Output the (x, y) coordinate of the center of the cell containing the given text.  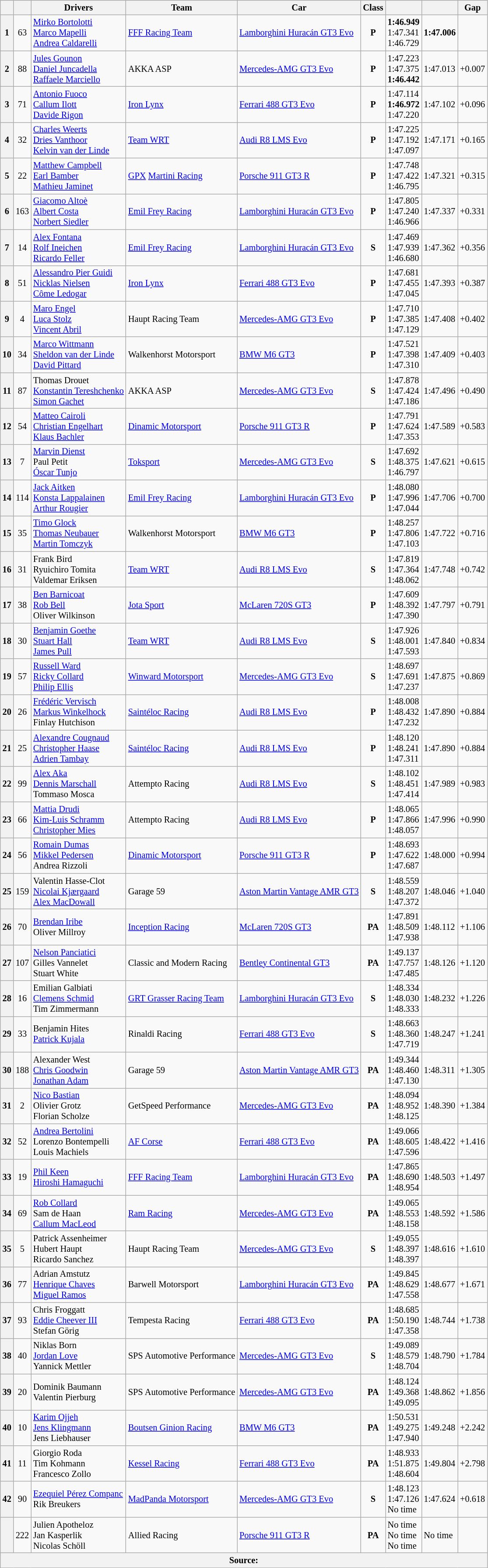
71 (22, 104)
Dominik Baumann Valentin Pierburg (79, 1392)
Brendan Iribe Oliver Millroy (79, 927)
1:48.0941:48.9521:48.125 (404, 1106)
GPX Martini Racing (182, 176)
Thomas Drouet Konstantin Tereshchenko Simon Gachet (79, 391)
1:48.503 (439, 1177)
+2.798 (473, 1463)
Boutsen Ginion Racing (182, 1428)
Giorgio Roda Tim Kohmann Francesco Zollo (79, 1463)
Ram Racing (182, 1213)
+0.583 (473, 426)
1:47.8911:48.5091:47.938 (404, 927)
+0.869 (473, 677)
+1.671 (473, 1285)
Marvin Dienst Paul Petit Óscar Tunjo (79, 462)
52 (22, 1141)
Kessel Racing (182, 1463)
88 (22, 69)
MadPanda Motorsport (182, 1499)
1:48.1201:48.2411:47.311 (404, 748)
93 (22, 1321)
28 (7, 999)
1:49.0661:48.6051:47.596 (404, 1141)
Team (182, 7)
21 (7, 748)
Niklas Born Jordan Love Yannick Mettler (79, 1356)
Marco Wittmann Sheldon van der Linde David Pittard (79, 355)
1:49.1371:47.7571:47.485 (404, 963)
Gap (473, 7)
Winward Motorsport (182, 677)
1:48.232 (439, 999)
1:47.7481:47.4221:46.795 (404, 176)
Jules Gounon Daniel Juncadella Raffaele Marciello (79, 69)
1:49.804 (439, 1463)
+0.994 (473, 855)
+0.165 (473, 140)
+1.226 (473, 999)
GRT Grasser Racing Team (182, 999)
1:48.790 (439, 1356)
1:47.748 (439, 569)
1:48.5591:48.2071:47.372 (404, 891)
1:48.0801:47.9961:47.044 (404, 498)
+0.618 (473, 1499)
163 (22, 212)
+1.586 (473, 1213)
6 (7, 212)
1:48.1241:49.3681:49.095 (404, 1392)
1:48.616 (439, 1249)
Phil Keen Hiroshi Hamaguchi (79, 1177)
+0.983 (473, 784)
1:47.7911:47.6241:47.353 (404, 426)
Giacomo Altoè Albert Costa Norbert Siedler (79, 212)
1:47.6811:47.4551:47.045 (404, 283)
1:47.2251:47.1921:47.097 (404, 140)
Tempesta Racing (182, 1321)
Alexander West Chris Goodwin Jonathan Adam (79, 1070)
1:48.0651:47.8661:48.057 (404, 819)
+0.834 (473, 641)
39 (7, 1392)
1:48.1021:48.4511:47.414 (404, 784)
114 (22, 498)
Benjamin Hites Patrick Kujala (79, 1034)
1:47.6091:48.3921:47.390 (404, 605)
1:48.862 (439, 1392)
Chris Froggatt Eddie Cheever III Stefan Görig (79, 1321)
1:47.996 (439, 819)
Frédéric Vervisch Markus Winkelhock Finlay Hutchison (79, 712)
1:48.311 (439, 1070)
41 (7, 1463)
+1.241 (473, 1034)
+0.615 (473, 462)
+1.416 (473, 1141)
+1.384 (473, 1106)
1:47.006 (439, 33)
18 (7, 641)
Matteo Cairoli Christian Engelhart Klaus Bachler (79, 426)
1:47.8781:47.4241:47.186 (404, 391)
Romain Dumas Mikkel Pedersen Andrea Rizzoli (79, 855)
69 (22, 1213)
1:48.046 (439, 891)
1:48.6931:47.6221:47.687 (404, 855)
1:47.9261:48.0011:47.593 (404, 641)
Classic and Modern Racing (182, 963)
1:49.0651:48.5531:48.158 (404, 1213)
51 (22, 283)
+0.700 (473, 498)
Emilian Galbiati Clemens Schmid Tim Zimmermann (79, 999)
1:47.102 (439, 104)
Barwell Motorsport (182, 1285)
1:47.171 (439, 140)
66 (22, 819)
23 (7, 819)
1:47.624 (439, 1499)
1:47.362 (439, 247)
Frank Bird Ryuichiro Tomita Valdemar Eriksen (79, 569)
188 (22, 1070)
27 (7, 963)
1:47.797 (439, 605)
1:48.000 (439, 855)
1:48.126 (439, 963)
1:47.840 (439, 641)
1:48.9331:51.8751:48.604 (404, 1463)
1:47.8191:47.3641:48.062 (404, 569)
+0.990 (473, 819)
1:48.592 (439, 1213)
222 (22, 1535)
107 (22, 963)
+0.742 (473, 569)
99 (22, 784)
1:48.2571:47.8061:47.103 (404, 533)
1:48.390 (439, 1106)
+1.784 (473, 1356)
1:47.4691:47.9391:46.680 (404, 247)
Alex Aka Dennis Marschall Tommaso Mosca (79, 784)
1:49.8451:48.6291:47.558 (404, 1285)
12 (7, 426)
Charles Weerts Dries Vanthoor Kelvin van der Linde (79, 140)
54 (22, 426)
+1.120 (473, 963)
8 (7, 283)
+0.356 (473, 247)
Karim Ojjeh Jens Klingmann Jens Liebhauser (79, 1428)
1:48.6971:47.6911:47.237 (404, 677)
Patrick Assenheimer Hubert Haupt Ricardo Sanchez (79, 1249)
+0.402 (473, 319)
56 (22, 855)
+0.331 (473, 212)
Adrian Amstutz Henrique Chaves Miguel Ramos (79, 1285)
Jack Aitken Konsta Lappalainen Arthur Rougier (79, 498)
+0.387 (473, 283)
+1.856 (473, 1392)
1:48.422 (439, 1141)
+1.610 (473, 1249)
Nelson Panciatici Gilles Vannelet Stuart White (79, 963)
1:48.112 (439, 927)
1:48.6851:50.1901:47.358 (404, 1321)
159 (22, 891)
+1.040 (473, 891)
1:47.7101:47.3851:47.129 (404, 319)
57 (22, 677)
1:47.5211:47.3981:47.310 (404, 355)
1:49.248 (439, 1428)
Drivers (79, 7)
1:48.677 (439, 1285)
1:48.6631:48.3601:47.719 (404, 1034)
1:47.013 (439, 69)
Class (373, 7)
Benjamin Goethe Stuart Hall James Pull (79, 641)
+1.497 (473, 1177)
Inception Racing (182, 927)
No time (439, 1535)
Car (299, 7)
AF Corse (182, 1141)
36 (7, 1285)
Ben Barnicoat Rob Bell Oliver Wilkinson (79, 605)
+2.242 (473, 1428)
63 (22, 33)
1:47.1141:46.9721:47.220 (404, 104)
No timeNo timeNo time (404, 1535)
13 (7, 462)
+1.738 (473, 1321)
90 (22, 1499)
+0.791 (473, 605)
1:47.6921:48.3751:46.797 (404, 462)
+0.716 (473, 533)
Russell Ward Ricky Collard Philip Ellis (79, 677)
9 (7, 319)
1:48.1231:47.126No time (404, 1499)
Toksport (182, 462)
Matthew Campbell Earl Bamber Mathieu Jaminet (79, 176)
1:47.2231:47.3751:46.442 (404, 69)
1:47.722 (439, 533)
Alessandro Pier Guidi Nicklas Nielsen Côme Ledogar (79, 283)
29 (7, 1034)
Jota Sport (182, 605)
1:48.247 (439, 1034)
Alex Fontana Rolf Ineichen Ricardo Feller (79, 247)
Alexandre Cougnaud Christopher Haase Adrien Tambay (79, 748)
+0.403 (473, 355)
1:47.706 (439, 498)
1:47.496 (439, 391)
1:49.3441:48.4601:47.130 (404, 1070)
1:47.875 (439, 677)
3 (7, 104)
37 (7, 1321)
Bentley Continental GT3 (299, 963)
Antonio Fuoco Callum Ilott Davide Rigon (79, 104)
+1.106 (473, 927)
1:50.5311:49.2751:47.940 (404, 1428)
Mirko Bortolotti Marco Mapelli Andrea Caldarelli (79, 33)
1:48.0081:48.4321:47.232 (404, 712)
Maro Engel Luca Stolz Vincent Abril (79, 319)
1:47.8651:48.6901:48.954 (404, 1177)
87 (22, 391)
Source: (244, 1560)
1 (7, 33)
1:47.621 (439, 462)
1:47.408 (439, 319)
70 (22, 927)
+0.007 (473, 69)
1:47.321 (439, 176)
Andrea Bertolini Lorenzo Bontempelli Louis Machiels (79, 1141)
17 (7, 605)
42 (7, 1499)
Julien Apotheloz Jan Kasperlik Nicolas Schöll (79, 1535)
Ezequiel Pérez Companc Rik Breukers (79, 1499)
77 (22, 1285)
GetSpeed Performance (182, 1106)
Mattia Drudi Kim-Luis Schramm Christopher Mies (79, 819)
Timo Glock Thomas Neubauer Martin Tomczyk (79, 533)
1:48.3341:48.0301:48.333 (404, 999)
1:47.989 (439, 784)
15 (7, 533)
1:47.589 (439, 426)
1:49.0891:48.5791:48.704 (404, 1356)
Valentin Hasse-Clot Nicolai Kjærgaard Alex MacDowall (79, 891)
1:47.409 (439, 355)
Rob Collard Sam de Haan Callum MacLeod (79, 1213)
1:48.744 (439, 1321)
1:49.0551:48.3971:48.397 (404, 1249)
24 (7, 855)
+1.305 (473, 1070)
Allied Racing (182, 1535)
1:47.393 (439, 283)
+0.315 (473, 176)
Nico Bastian Olivier Grotz Florian Scholze (79, 1106)
1:47.8051:47.2401:46.966 (404, 212)
+0.490 (473, 391)
Rinaldi Racing (182, 1034)
1:46.9491:47.3411:46.729 (404, 33)
1:47.337 (439, 212)
+0.096 (473, 104)
